Find where the given text appears and provide that cell's center as [X, Y] coordinate. 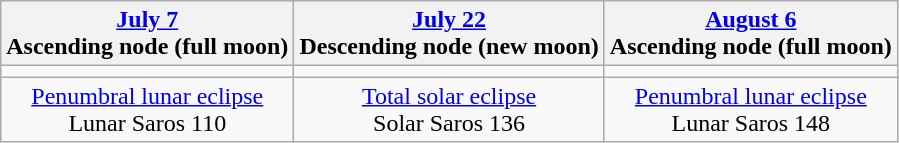
July 7Ascending node (full moon) [148, 34]
July 22Descending node (new moon) [449, 34]
August 6Ascending node (full moon) [750, 34]
Total solar eclipseSolar Saros 136 [449, 110]
Penumbral lunar eclipseLunar Saros 148 [750, 110]
Penumbral lunar eclipseLunar Saros 110 [148, 110]
